From the cell containing the given text, extract its center point as [x, y] coordinate. 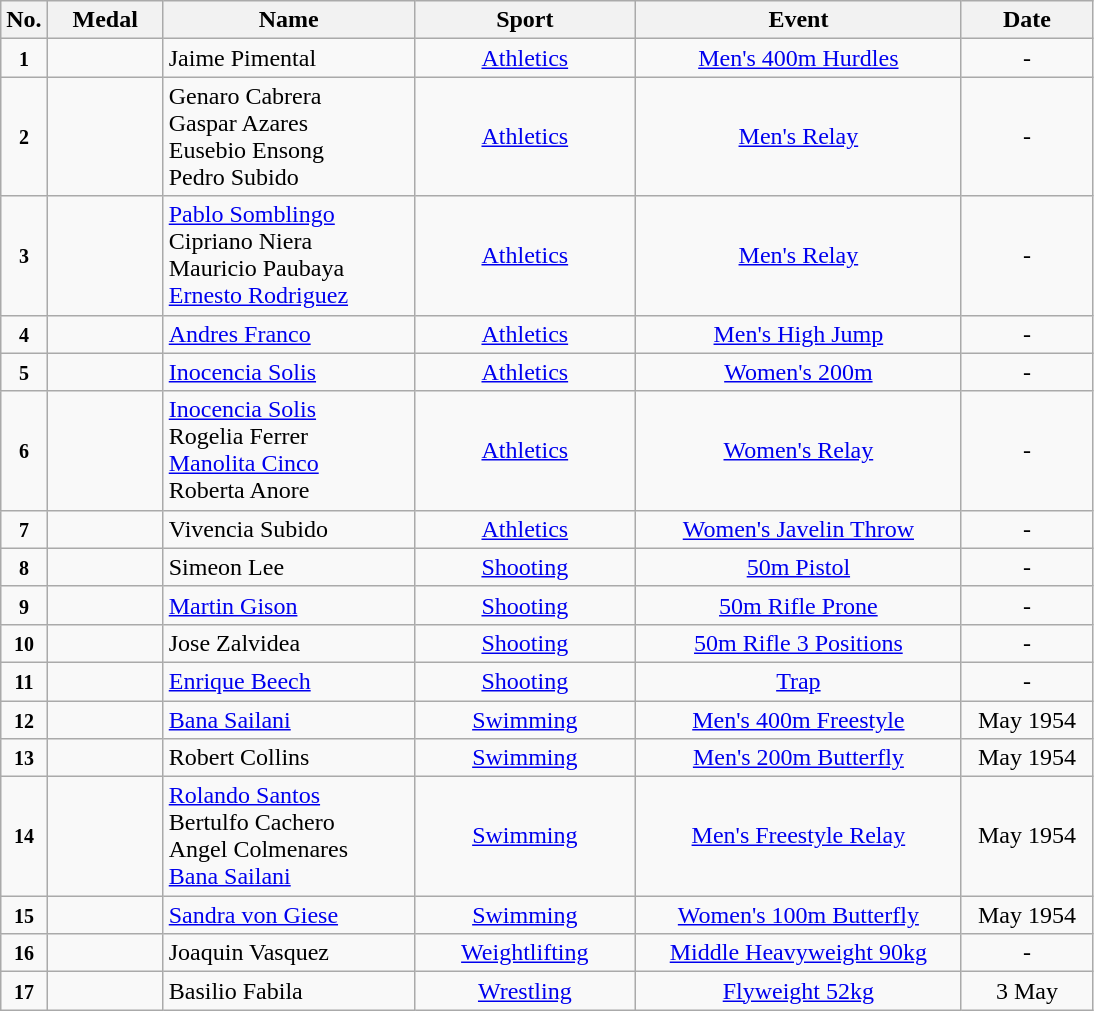
13 [24, 758]
Inocencia SolisRogelia FerrerManolita CincoRoberta Anore [288, 450]
9 [24, 605]
Martin Gison [288, 605]
Men's 200m Butterfly [798, 758]
16 [24, 953]
Men's Freestyle Relay [798, 836]
Women's Relay [798, 450]
14 [24, 836]
Name [288, 20]
Genaro CabreraGaspar AzaresEusebio EnsongPedro Subido [288, 136]
Women's 200m [798, 372]
Sandra von Giese [288, 915]
Sport [524, 20]
1 [24, 58]
Event [798, 20]
4 [24, 334]
Bana Sailani [288, 719]
Pablo SomblingoCipriano NieraMauricio PaubayaErnesto Rodriguez [288, 256]
Trap [798, 681]
Rolando SantosBertulfo CacheroAngel ColmenaresBana Sailani [288, 836]
No. [24, 20]
Robert Collins [288, 758]
Vivencia Subido [288, 529]
Simeon Lee [288, 567]
Jaime Pimental [288, 58]
Flyweight 52kg [798, 991]
Date [1026, 20]
7 [24, 529]
Enrique Beech [288, 681]
Wrestling [524, 991]
10 [24, 643]
Middle Heavyweight 90kg [798, 953]
Basilio Fabila [288, 991]
8 [24, 567]
15 [24, 915]
Women's 100m Butterfly [798, 915]
Weightlifting [524, 953]
11 [24, 681]
Joaquin Vasquez [288, 953]
Women's Javelin Throw [798, 529]
5 [24, 372]
Medal [105, 20]
17 [24, 991]
2 [24, 136]
50m Rifle Prone [798, 605]
6 [24, 450]
50m Pistol [798, 567]
Jose Zalvidea [288, 643]
3 [24, 256]
Andres Franco [288, 334]
12 [24, 719]
3 May [1026, 991]
Men's High Jump [798, 334]
50m Rifle 3 Positions [798, 643]
Men's 400m Hurdles [798, 58]
Men's 400m Freestyle [798, 719]
Inocencia Solis [288, 372]
